Locate the cell with the specified text and output its [X, Y] center coordinate. 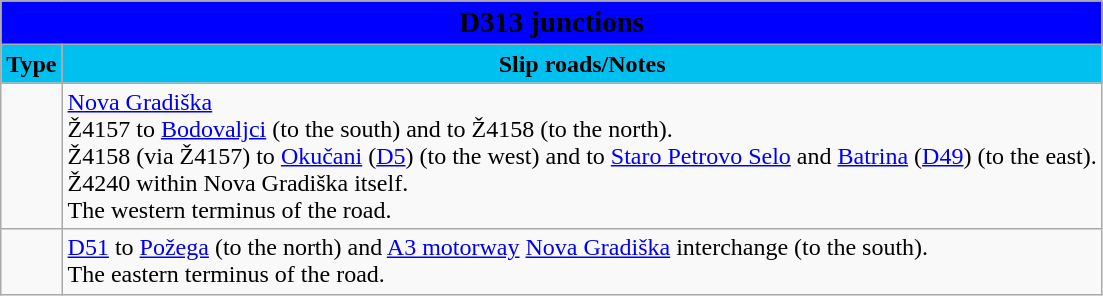
D313 junctions [552, 23]
Slip roads/Notes [582, 64]
D51 to Požega (to the north) and A3 motorway Nova Gradiška interchange (to the south).The eastern terminus of the road. [582, 262]
Type [32, 64]
